Search for the cell housing the specified text and yield its (X, Y) center coordinate. 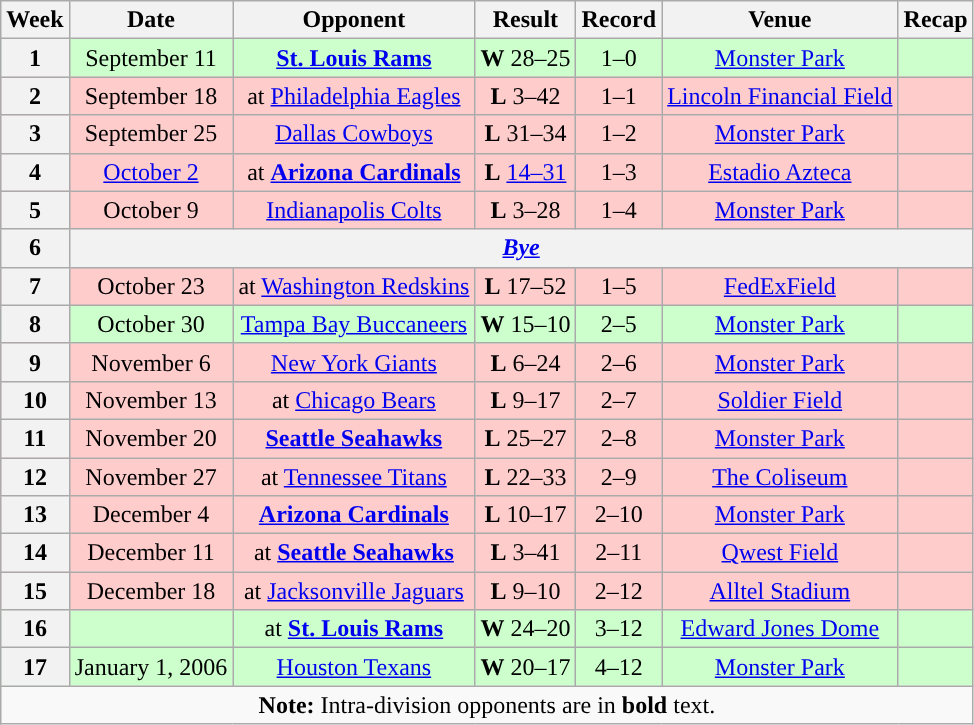
November 13 (151, 400)
Note: Intra-division opponents are in bold text. (487, 705)
L 31–34 (526, 134)
at Arizona Cardinals (354, 172)
Lincoln Financial Field (780, 96)
2–11 (619, 553)
September 18 (151, 96)
October 9 (151, 210)
October 23 (151, 286)
Result (526, 20)
Soldier Field (780, 400)
December 11 (151, 553)
2–6 (619, 362)
Seattle Seahawks (354, 438)
5 (35, 210)
W 28–25 (526, 58)
Arizona Cardinals (354, 515)
1–2 (619, 134)
1–0 (619, 58)
at Seattle Seahawks (354, 553)
at Philadelphia Eagles (354, 96)
2–10 (619, 515)
17 (35, 667)
Estadio Azteca (780, 172)
8 (35, 324)
2–12 (619, 591)
9 (35, 362)
September 25 (151, 134)
FedExField (780, 286)
Recap (936, 20)
11 (35, 438)
January 1, 2006 (151, 667)
16 (35, 629)
1–3 (619, 172)
L 3–42 (526, 96)
L 6–24 (526, 362)
September 11 (151, 58)
15 (35, 591)
2–8 (619, 438)
W 24–20 (526, 629)
1 (35, 58)
L 22–33 (526, 477)
at Tennessee Titans (354, 477)
2 (35, 96)
L 3–41 (526, 553)
10 (35, 400)
1–5 (619, 286)
3–12 (619, 629)
L 25–27 (526, 438)
L 14–31 (526, 172)
October 30 (151, 324)
Qwest Field (780, 553)
Indianapolis Colts (354, 210)
2–9 (619, 477)
2–5 (619, 324)
14 (35, 553)
L 17–52 (526, 286)
Edward Jones Dome (780, 629)
W 20–17 (526, 667)
7 (35, 286)
December 18 (151, 591)
L 9–10 (526, 591)
November 27 (151, 477)
Alltel Stadium (780, 591)
Week (35, 20)
Houston Texans (354, 667)
L 9–17 (526, 400)
The Coliseum (780, 477)
L 3–28 (526, 210)
Bye (521, 248)
Venue (780, 20)
W 15–10 (526, 324)
L 10–17 (526, 515)
at Jacksonville Jaguars (354, 591)
Dallas Cowboys (354, 134)
Tampa Bay Buccaneers (354, 324)
October 2 (151, 172)
St. Louis Rams (354, 58)
Record (619, 20)
2–7 (619, 400)
12 (35, 477)
Opponent (354, 20)
November 6 (151, 362)
Date (151, 20)
13 (35, 515)
at Washington Redskins (354, 286)
6 (35, 248)
1–1 (619, 96)
4 (35, 172)
1–4 (619, 210)
at St. Louis Rams (354, 629)
3 (35, 134)
4–12 (619, 667)
December 4 (151, 515)
at Chicago Bears (354, 400)
November 20 (151, 438)
New York Giants (354, 362)
